Output the (X, Y) coordinate of the center of the cell containing the given text.  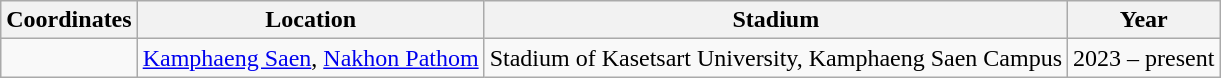
Kamphaeng Saen, Nakhon Pathom (310, 58)
Coordinates (69, 20)
Stadium of Kasetsart University, Kamphaeng Saen Campus (776, 58)
Year (1144, 20)
2023 – present (1144, 58)
Stadium (776, 20)
Location (310, 20)
